Search for the cell housing the specified text and yield its [X, Y] center coordinate. 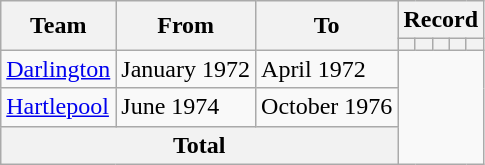
Hartlepool [58, 107]
Darlington [58, 69]
From [186, 26]
June 1974 [186, 107]
Team [58, 26]
January 1972 [186, 69]
To [327, 26]
Record [441, 20]
October 1976 [327, 107]
April 1972 [327, 69]
Total [200, 145]
